Capture the cell that displays the provided text and extract its (X, Y) central coordinate. 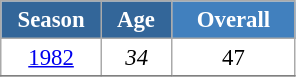
Age (136, 20)
Season (52, 20)
34 (136, 58)
1982 (52, 58)
47 (234, 58)
Overall (234, 20)
